Extract the [x, y] coordinate from the center of the cell holding the provided text.  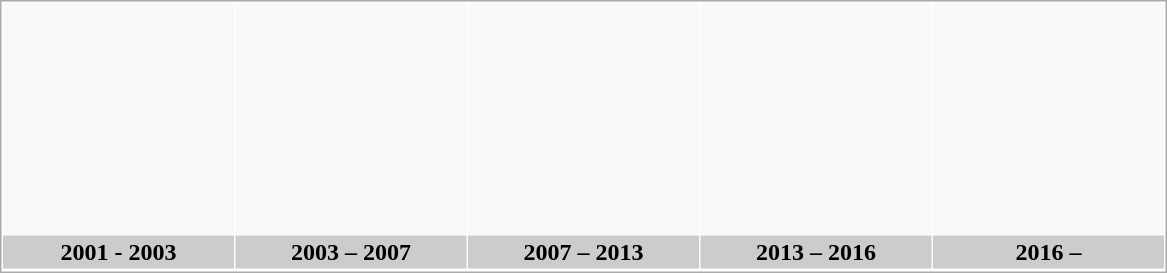
2001 - 2003 [118, 252]
2016 – [1048, 252]
2013 – 2016 [816, 252]
2003 – 2007 [352, 252]
2007 – 2013 [584, 252]
